Identify which cell holds the provided text, then report its [X, Y] central coordinate. 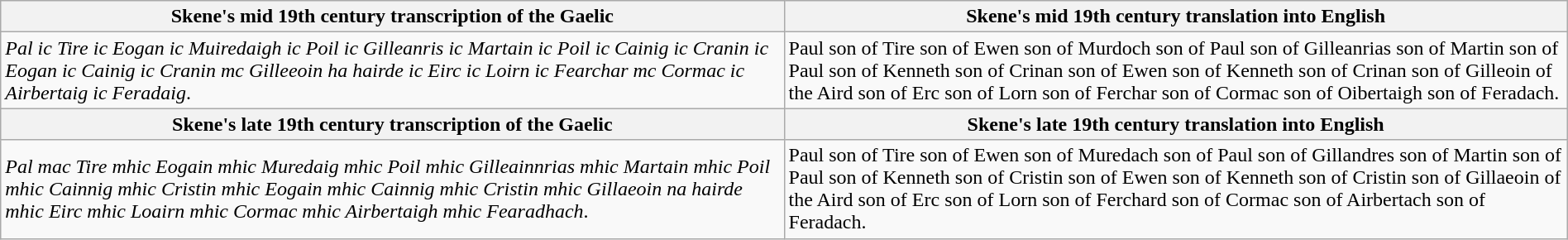
Skene's late 19th century transcription of the Gaelic [392, 124]
Skene's mid 19th century translation into English [1176, 17]
Skene's late 19th century translation into English [1176, 124]
Skene's mid 19th century transcription of the Gaelic [392, 17]
